Find where the given text appears and provide that cell's center as (x, y) coordinate. 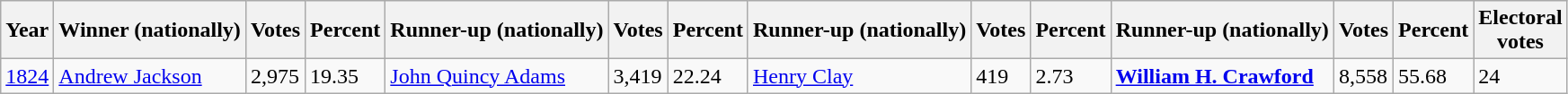
3,419 (638, 76)
55.68 (1434, 76)
2,975 (275, 76)
22.24 (708, 76)
8,558 (1363, 76)
2.73 (1071, 76)
Henry Clay (859, 76)
Electoralvotes (1520, 30)
24 (1520, 76)
Year (27, 30)
John Quincy Adams (497, 76)
19.35 (345, 76)
419 (1001, 76)
Winner (nationally) (150, 30)
William H. Crawford (1222, 76)
1824 (27, 76)
Andrew Jackson (150, 76)
